Return the [x, y] coordinate for the center point of the cell that contains the specified text.  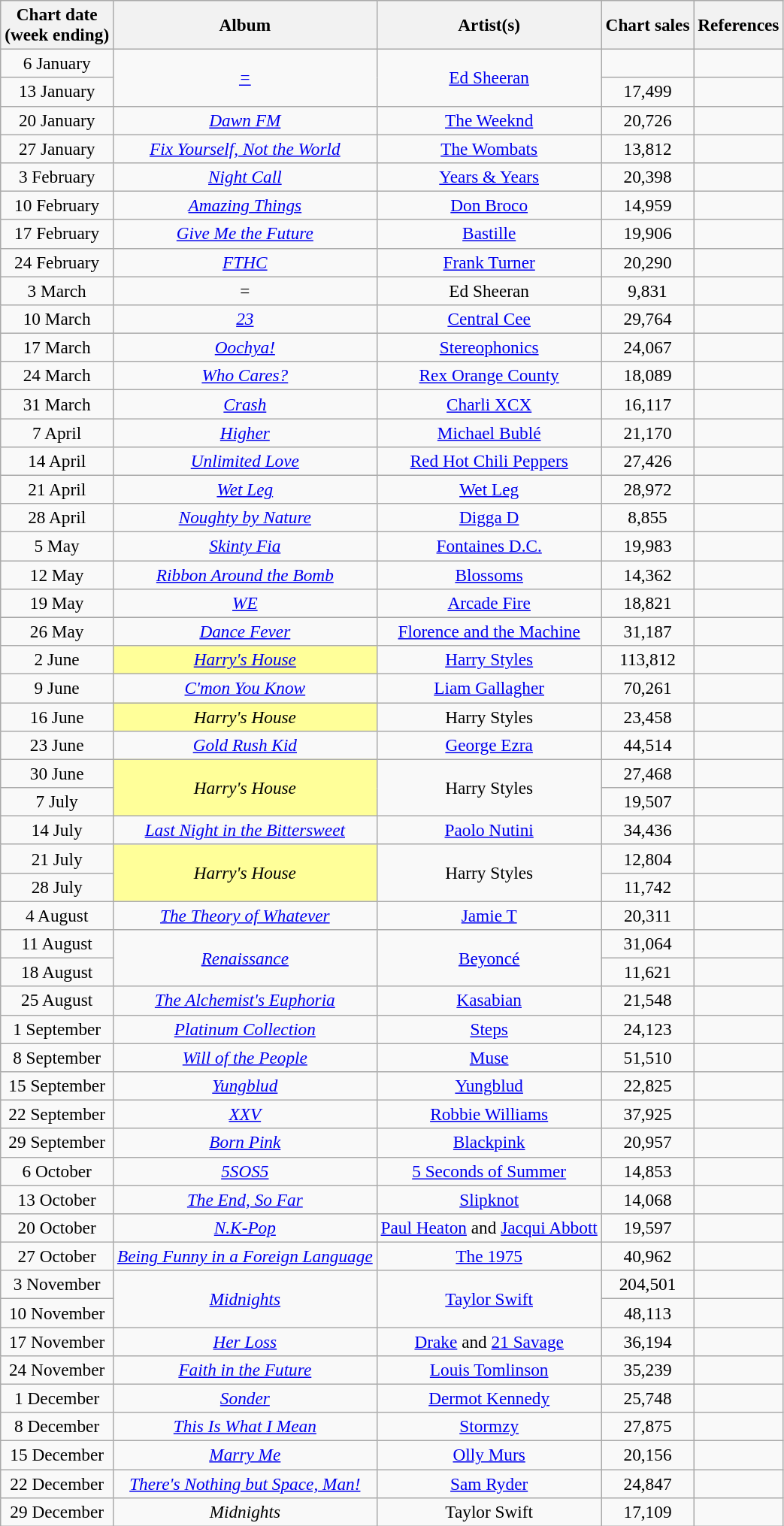
7 July [57, 801]
27,875 [648, 1427]
Higher [245, 432]
24,123 [648, 1029]
Fontaines D.C. [489, 546]
24 February [57, 262]
Drake and 21 Savage [489, 1341]
48,113 [648, 1313]
21,548 [648, 1001]
27 January [57, 148]
7 April [57, 432]
22 December [57, 1483]
Dawn FM [245, 120]
Faith in the Future [245, 1370]
Red Hot Chili Peppers [489, 461]
The 1975 [489, 1256]
Sonder [245, 1398]
Amazing Things [245, 205]
C'mon You Know [245, 688]
Fix Yourself, Not the World [245, 148]
70,261 [648, 688]
20,156 [648, 1455]
Robbie Williams [489, 1114]
The End, So Far [245, 1199]
Liam Gallagher [489, 688]
Chart sales [648, 24]
13 October [57, 1199]
23 June [57, 745]
8,855 [648, 518]
Central Cee [489, 319]
Kasabian [489, 1001]
Charli XCX [489, 404]
Give Me the Future [245, 234]
13 January [57, 92]
10 March [57, 319]
40,962 [648, 1256]
11,621 [648, 972]
31,064 [648, 943]
17 February [57, 234]
Muse [489, 1057]
This Is What I Mean [245, 1427]
Bastille [489, 234]
21 July [57, 858]
17 November [57, 1341]
15 September [57, 1085]
21 April [57, 489]
1 December [57, 1398]
Michael Bublé [489, 432]
20,290 [648, 262]
34,436 [648, 830]
Stereophonics [489, 347]
Louis Tomlinson [489, 1370]
37,925 [648, 1114]
Don Broco [489, 205]
11 August [57, 943]
Beyoncé [489, 958]
Artist(s) [489, 24]
5 Seconds of Summer [489, 1171]
XXV [245, 1114]
16,117 [648, 404]
1 September [57, 1029]
29,764 [648, 319]
14,853 [648, 1171]
51,510 [648, 1057]
8 December [57, 1427]
19,507 [648, 801]
24 November [57, 1370]
44,514 [648, 745]
20 October [57, 1228]
30 June [57, 774]
Slipknot [489, 1199]
25 August [57, 1001]
20,311 [648, 915]
Her Loss [245, 1341]
10 February [57, 205]
Unlimited Love [245, 461]
24,847 [648, 1483]
Noughty by Nature [245, 518]
2 June [57, 659]
25,748 [648, 1398]
Who Cares? [245, 376]
Last Night in the Bittersweet [245, 830]
Arcade Fire [489, 603]
22 September [57, 1114]
Florence and the Machine [489, 631]
6 January [57, 63]
20,398 [648, 177]
Blossoms [489, 574]
21,170 [648, 432]
Night Call [245, 177]
3 November [57, 1285]
24,067 [648, 347]
Ribbon Around the Bomb [245, 574]
22,825 [648, 1085]
28,972 [648, 489]
Born Pink [245, 1143]
18,089 [648, 376]
17,109 [648, 1512]
Platinum Collection [245, 1029]
14,068 [648, 1199]
The Theory of Whatever [245, 915]
20,957 [648, 1143]
31 March [57, 404]
14,362 [648, 574]
19,906 [648, 234]
35,239 [648, 1370]
3 March [57, 290]
15 December [57, 1455]
36,194 [648, 1341]
Olly Murs [489, 1455]
There's Nothing but Space, Man! [245, 1483]
24 March [57, 376]
19,597 [648, 1228]
16 June [57, 716]
Blackpink [489, 1143]
3 February [57, 177]
28 July [57, 887]
Oochya! [245, 347]
References [738, 24]
28 April [57, 518]
Jamie T [489, 915]
17,499 [648, 92]
Renaissance [245, 958]
6 October [57, 1171]
27,468 [648, 774]
19 May [57, 603]
Frank Turner [489, 262]
14 July [57, 830]
13,812 [648, 148]
12,804 [648, 858]
5 May [57, 546]
31,187 [648, 631]
N.K-Pop [245, 1228]
FTHC [245, 262]
Steps [489, 1029]
The Weeknd [489, 120]
Dermot Kennedy [489, 1398]
Stormzy [489, 1427]
12 May [57, 574]
4 August [57, 915]
14,959 [648, 205]
29 September [57, 1143]
Chart date(week ending) [57, 24]
9 June [57, 688]
29 December [57, 1512]
26 May [57, 631]
Marry Me [245, 1455]
9,831 [648, 290]
Paolo Nutini [489, 830]
Will of the People [245, 1057]
Gold Rush Kid [245, 745]
5SOS5 [245, 1171]
8 September [57, 1057]
WE [245, 603]
204,501 [648, 1285]
23 [245, 319]
The Alchemist's Euphoria [245, 1001]
10 November [57, 1313]
23,458 [648, 716]
20 January [57, 120]
Skinty Fia [245, 546]
27,426 [648, 461]
11,742 [648, 887]
17 March [57, 347]
14 April [57, 461]
18 August [57, 972]
Rex Orange County [489, 376]
18,821 [648, 603]
20,726 [648, 120]
113,812 [648, 659]
George Ezra [489, 745]
Crash [245, 404]
Sam Ryder [489, 1483]
27 October [57, 1256]
The Wombats [489, 148]
Album [245, 24]
Digga D [489, 518]
19,983 [648, 546]
Being Funny in a Foreign Language [245, 1256]
Dance Fever [245, 631]
Paul Heaton and Jacqui Abbott [489, 1228]
Years & Years [489, 177]
